For the text-containing cell, return its midpoint in [x, y] coordinate format. 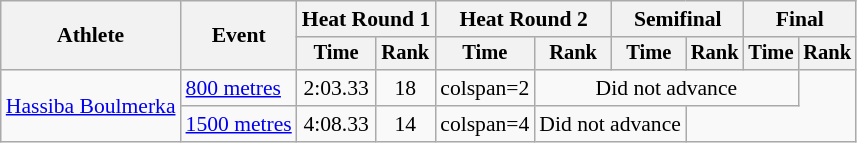
14 [405, 124]
2:03.33 [336, 88]
4:08.33 [336, 124]
Semifinal [678, 19]
colspan=4 [484, 124]
Event [239, 36]
Final [799, 19]
colspan=2 [484, 88]
Heat Round 1 [366, 19]
Hassiba Boulmerka [91, 106]
1500 metres [239, 124]
800 metres [239, 88]
Athlete [91, 36]
18 [405, 88]
Heat Round 2 [524, 19]
